Locate the cell with the specified text and output its [X, Y] center coordinate. 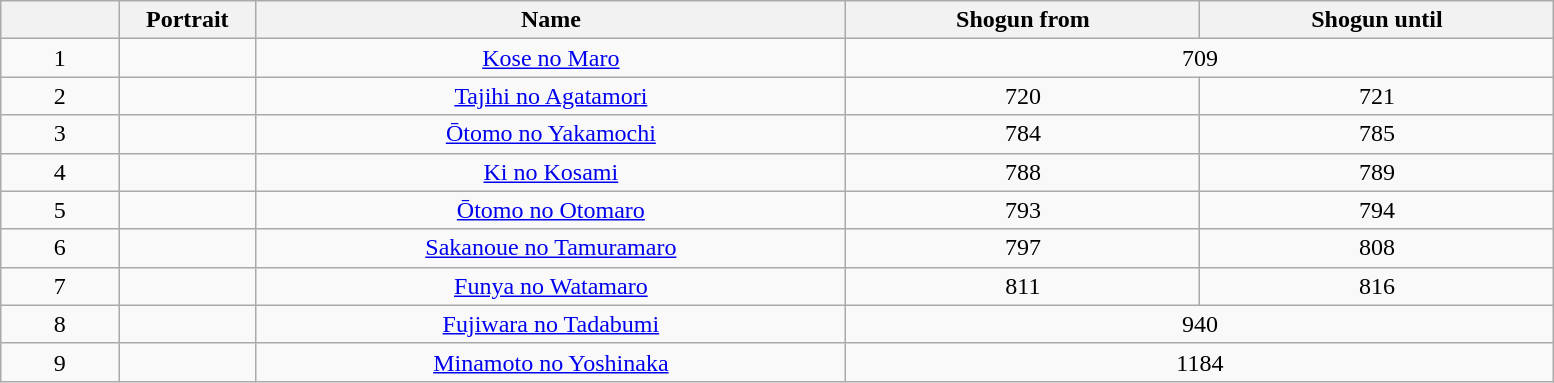
6 [60, 248]
Shogun until [1377, 20]
Portrait [188, 20]
784 [1023, 134]
3 [60, 134]
794 [1377, 210]
788 [1023, 172]
Minamoto no Yoshinaka [551, 362]
797 [1023, 248]
4 [60, 172]
Name [551, 20]
7 [60, 286]
793 [1023, 210]
720 [1023, 96]
789 [1377, 172]
1184 [1200, 362]
721 [1377, 96]
Tajihi no Agatamori [551, 96]
Ōtomo no Yakamochi [551, 134]
Shogun from [1023, 20]
Kose no Maro [551, 58]
940 [1200, 324]
785 [1377, 134]
8 [60, 324]
Funya no Watamaro [551, 286]
Ki no Kosami [551, 172]
709 [1200, 58]
5 [60, 210]
816 [1377, 286]
9 [60, 362]
2 [60, 96]
Sakanoue no Tamuramaro [551, 248]
Ōtomo no Otomaro [551, 210]
808 [1377, 248]
811 [1023, 286]
1 [60, 58]
Fujiwara no Tadabumi [551, 324]
